Find where the given text appears and provide that cell's center as (x, y) coordinate. 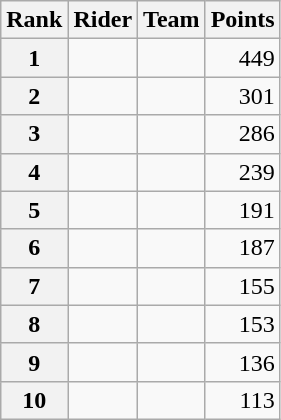
Team (172, 20)
187 (242, 248)
155 (242, 286)
Points (242, 20)
301 (242, 96)
2 (34, 96)
449 (242, 58)
10 (34, 400)
239 (242, 172)
136 (242, 362)
113 (242, 400)
286 (242, 134)
7 (34, 286)
9 (34, 362)
6 (34, 248)
1 (34, 58)
8 (34, 324)
Rank (34, 20)
191 (242, 210)
3 (34, 134)
Rider (103, 20)
4 (34, 172)
5 (34, 210)
153 (242, 324)
